Extract the [X, Y] coordinate from the center of the cell holding the provided text.  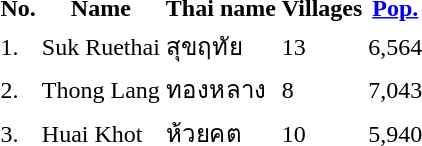
สุขฤทัย [220, 46]
Suk Ruethai [100, 46]
Thong Lang [100, 90]
ทองหลาง [220, 90]
13 [322, 46]
8 [322, 90]
